Scan for the cell matching the given text and deliver its [X, Y] coordinate at center. 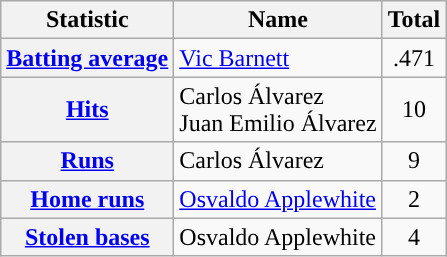
10 [414, 110]
Vic Barnett [278, 58]
2 [414, 199]
.471 [414, 58]
Total [414, 20]
Runs [88, 161]
Batting average [88, 58]
Carlos Álvarez [278, 161]
4 [414, 237]
Stolen bases [88, 237]
Name [278, 20]
Home runs [88, 199]
Hits [88, 110]
9 [414, 161]
Statistic [88, 20]
Carlos Álvarez Juan Emilio Álvarez [278, 110]
